Output the (x, y) coordinate of the center of the cell containing the given text.  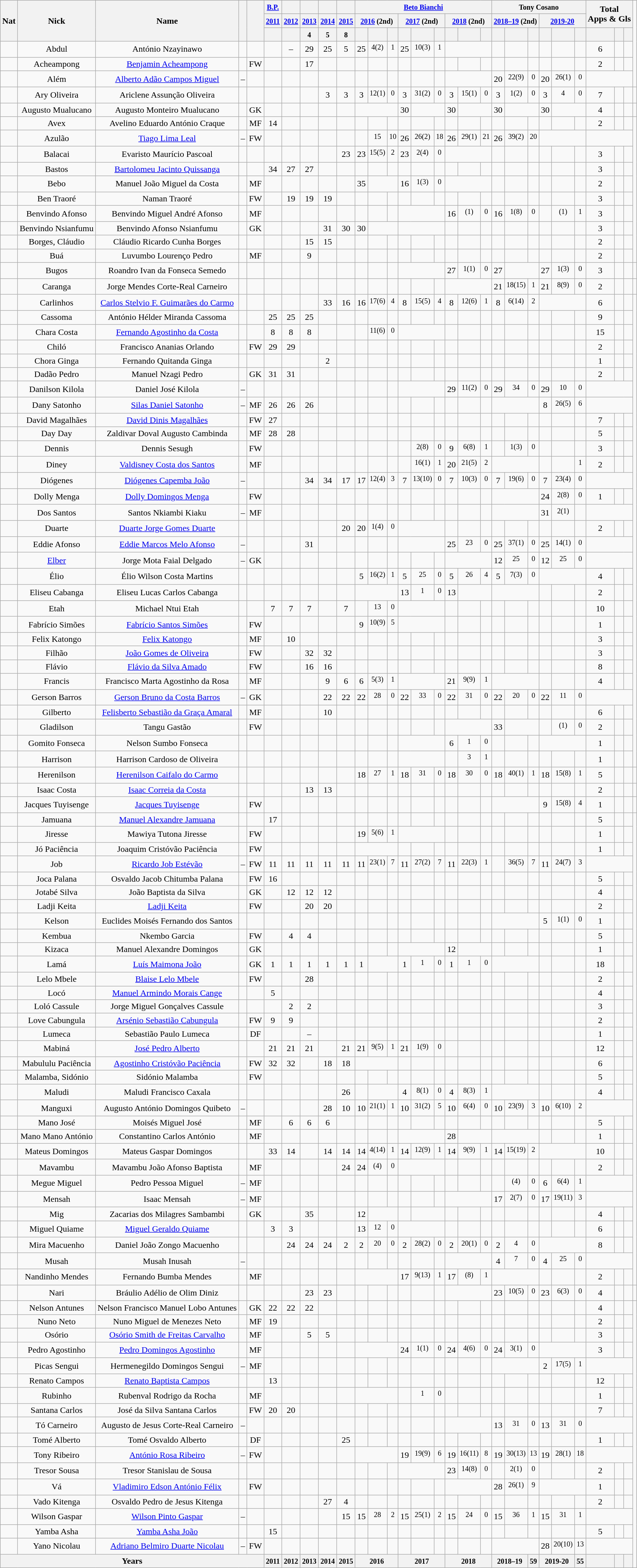
Years (132, 1561)
Duarte Jorge Gomes Duarte (167, 528)
Tomé Alberto (57, 1440)
Bebo (57, 184)
12(9) (422, 1152)
Manuel Alexandre Jamuana (167, 820)
Elber (57, 561)
Loló Cassule (57, 1007)
12(6) (469, 302)
Fabrício Santos Simões (167, 625)
Dennis Sesugh (167, 449)
Borges, Cláudio (57, 242)
Dolly Domingos Menga (167, 497)
Bráulio Adélio de Olim Diniz (167, 1293)
(8) (469, 1277)
Mateus Gaspar Domingos (167, 1152)
Vladimiro Edson António Félix (167, 1487)
João Baptista da Silva (167, 892)
Rubinho (57, 1396)
Kizaca (57, 949)
Santos Nkiambi Kiaku (167, 513)
Mano Mano António (57, 1137)
18(15) (516, 286)
Nkembo Garcia (167, 936)
Gladilson (57, 727)
Gerson Barros (57, 697)
20(1) (469, 1245)
Tangu Gastão (167, 727)
Nuno Miguel de Menezes Neto (167, 1321)
Harrison Cardoso de Oliveira (167, 759)
Augusto Mualucano (57, 110)
Buá (57, 256)
Wilson Gaspar (57, 1516)
Nelson Francisco Manuel Lobo Antunes (167, 1308)
Avex (57, 123)
21(1) (378, 1108)
Jó Paciência (57, 849)
Pedro Agostinho (57, 1350)
5(6) (378, 834)
Malamba, Sidónio (57, 1077)
24(7) (563, 864)
Benjamin Acheampong (167, 64)
Kembua (57, 936)
Azulão (57, 139)
Manuel João Miguel da Costa (167, 184)
Isaac Correia da Costa (167, 790)
Tó Carneiro (57, 1425)
Name (167, 21)
Constantino Carlos António (167, 1137)
21(5) (469, 465)
Mensah (57, 1199)
2016 (376, 1561)
Augusto Monteiro Mualucano (167, 110)
Moisés Miguel José (167, 1123)
2(7) (516, 1199)
Pedro Pessoa Miguel (167, 1183)
12(1) (378, 95)
Élio Wilson Costa Martins (167, 577)
Lumeca (57, 1034)
Daniel José Kilola (167, 389)
Gilberto (57, 712)
Mira Macuenho (57, 1245)
TotalApps & Gls (609, 14)
Tresor Sousa (57, 1471)
8(1) (422, 1092)
37(1) (516, 544)
Carlos Stelvio F. Guimarães do Carmo (167, 302)
Tomé Osvaldo Alberto (167, 1440)
Élio (57, 577)
2017 (422, 1561)
Felisberto Sebastião da Graça Amaral (167, 712)
1(9) (422, 1049)
Mawiya Tutona Jiresse (167, 834)
17(6) (378, 302)
17(5) (563, 1366)
Vá (57, 1487)
40(1) (516, 775)
Luvumbo Lourenço Pedro (167, 256)
2018–19 (510, 1561)
Jotabé Silva (57, 892)
Yano Nicolau (57, 1546)
Nelson Antunes (57, 1308)
2018–19 (2nd) (515, 21)
Jorge Mota Faial Delgado (167, 561)
Manguxi (57, 1108)
Mabiná (57, 1049)
22(9) (516, 79)
23(4) (563, 480)
Picas Sengui (57, 1366)
Kelson (57, 921)
Cláudio Ricardo Cunha Borges (167, 242)
Osório Smith de Freitas Carvalho (167, 1335)
2018 (2nd) (468, 21)
Yamba Asha (57, 1531)
20(10) (563, 1546)
António Nzayinawo (167, 50)
Adriano Belmiro Duarte Nicolau (167, 1546)
19(11) (563, 1199)
15(1) (469, 95)
Blaise Lelo Mbele (167, 979)
2017 (2nd) (422, 21)
Jorge Miguel Gonçalves Cassule (167, 1007)
Fernando Agostinho da Costa (167, 332)
Valdisney Costa dos Santos (167, 465)
8(3) (469, 1092)
14(1) (563, 544)
Flávio (57, 667)
Caranga (57, 286)
Mabululu Paciência (57, 1063)
4(6) (469, 1350)
Osório (57, 1335)
Jorge Mendes Corte-Real Carneiro (167, 286)
Rubenval Rodrigo da Rocha (167, 1396)
4(14) (378, 1152)
Filhão (57, 653)
Francis (57, 681)
Augusto António Domingos Quibeto (167, 1108)
Chara Costa (57, 332)
Bastos (57, 169)
6(10) (563, 1108)
José Pedro Alberto (167, 1049)
Balacai (57, 154)
5(3) (378, 681)
Naman Traoré (167, 199)
Tiago Lima Leal (167, 139)
Bugos (57, 271)
Luís Maimona João (167, 964)
Avelino Eduardo António Craque (167, 123)
Lelo Mbele (57, 979)
14(8) (469, 1471)
Miguel Geraldo Quiame (167, 1229)
22(3) (469, 864)
Musah (57, 1261)
Love Cabungula (57, 1020)
Job (57, 864)
3(1) (516, 1350)
Day Day (57, 434)
Flávio da Silva Amado (167, 667)
Daniel João Zongo Macuenho (167, 1245)
59 (533, 1561)
Eddie Marcos Melo Afonso (167, 544)
Evaristo Maurício Pascoal (167, 154)
1(2) (516, 95)
Dos Santos (57, 513)
Eddie Afonso (57, 544)
Dennis (57, 449)
55 (580, 1561)
Ricardo Job Estévão (167, 864)
Osvaldo Pedro de Jesus Kitenga (167, 1502)
Locó (57, 993)
2016 (2nd) (376, 21)
Lamá (57, 964)
Joaquim Cristóvão Paciência (167, 849)
Manuel Alexandre Domingos (167, 949)
Renato Baptista Campos (167, 1381)
Manuel Nzagi Pedro (167, 374)
13(10) (422, 480)
9(13) (422, 1277)
Jamuana (57, 820)
Francisco Ananias Orlando (167, 347)
19(6) (516, 480)
Duarte (57, 528)
Tony Ribeiro (57, 1455)
8(9) (563, 286)
Gomito Fonseca (57, 743)
30(13) (516, 1455)
Nick (57, 21)
16(11) (469, 1455)
29(1) (469, 139)
2018 (468, 1561)
Mig (57, 1214)
19(9) (422, 1455)
Diney (57, 465)
Megue Miguel (57, 1183)
Augusto de Jesus Corte-Real Carneiro (167, 1425)
João Gomes de Oliveira (167, 653)
Gerson Bruno da Costa Barros (167, 697)
Chora Ginga (57, 361)
Joca Palana (57, 879)
António Rosa Ribeiro (167, 1455)
Musah Inusah (167, 1261)
39(2) (516, 139)
Santana Carlos (57, 1410)
Ariclene Assunção Oliveira (167, 95)
9(5) (378, 1049)
Maludi (57, 1092)
6(14) (516, 302)
28(2) (422, 1245)
Bartolomeu Jacinto Quissanga (167, 169)
Arsénio Sebastião Cabungula (167, 1020)
Danilson Kilola (57, 389)
Chiló (57, 347)
26(5) (563, 405)
Mavambu (57, 1167)
Wilson Pinto Gaspar (167, 1516)
Benvindo Afonso Nsianfumu (167, 228)
4(2) (378, 50)
Sebastião Paulo Lumeca (167, 1034)
7(3) (516, 577)
16(1) (422, 465)
Michael Ntui Etah (167, 609)
1(4) (378, 528)
Hermenegildo Domingos Sengui (167, 1366)
Nari (57, 1293)
Nandinho Mendes (57, 1277)
Agostinho Cristóvão Paciência (167, 1063)
B.P. (273, 7)
Fernando Quitanda Ginga (167, 361)
6(3) (563, 1293)
Dany Satonho (57, 405)
Manuel Armindo Morais Cange (167, 993)
10(5) (516, 1293)
Fabrício Simões (57, 625)
Nat (9, 21)
Herenilson (57, 775)
36(5) (516, 864)
Isaac Costa (57, 790)
Pedro Domingos Agostinho (167, 1350)
16(2) (378, 577)
David Magalhães (57, 420)
Tresor Stanislau de Sousa (167, 1471)
Ben Traoré (57, 199)
Alberto Adão Campos Miguel (167, 79)
Osvaldo Jacob Chitumba Palana (167, 879)
12(4) (378, 480)
David Dinis Magalhães (167, 420)
Benvindo Miguel André Afonso (167, 214)
Yamba Asha João (167, 1531)
António Hélder Miranda Cassoma (167, 317)
Ary Oliveira (57, 95)
Tony Cosano (539, 7)
Vado Kitenga (57, 1502)
Euclides Moisés Fernando dos Santos (167, 921)
26(2) (422, 139)
Herenilson Caifalo do Carmo (167, 775)
Dolly Menga (57, 497)
Diógenes Capemba João (167, 480)
Renato Campos (57, 1381)
Etah (57, 609)
Silas Daniel Satonho (167, 405)
36 (516, 1516)
Carlinhos (57, 302)
Nelson Sumbo Fonseca (167, 743)
6(8) (469, 449)
Diógenes (57, 480)
Mateus Domingos (57, 1152)
Dadão Pedro (57, 374)
Isaac Mensah (167, 1199)
Sidónio Malamba (167, 1077)
Fernando Bumba Mendes (167, 1277)
Abdul (57, 50)
Zacarias dos Milagres Sambambi (167, 1214)
Eliseu Lucas Carlos Cabanga (167, 592)
Acheampong (57, 64)
Beto Bianchi (423, 7)
Roandro Ivan da Fonseca Semedo (167, 271)
10(9) (378, 625)
Harrison (57, 759)
28(1) (563, 1455)
1(8) (516, 214)
23(1) (378, 864)
27(2) (422, 864)
Benvindo Afonso (57, 214)
25(1) (422, 1516)
Francisco Marta Agostinho da Rosa (167, 681)
Jiresse (57, 834)
Mavambu João Afonso Baptista (167, 1167)
Eliseu Cabanga (57, 592)
23(9) (516, 1108)
Nuno Neto (57, 1321)
Miguel Quiame (57, 1229)
2(4) (422, 154)
Mano José (57, 1123)
Maludi Francisco Caxala (167, 1092)
Cassoma (57, 317)
11(2) (469, 389)
Benvindo Nsianfumu (57, 228)
11(6) (378, 332)
Zaldivar Doval Augusto Cambinda (167, 434)
15(19) (516, 1152)
Além (57, 79)
José da Silva Santana Carlos (167, 1410)
